Locate the cell with the specified text and output its (X, Y) center coordinate. 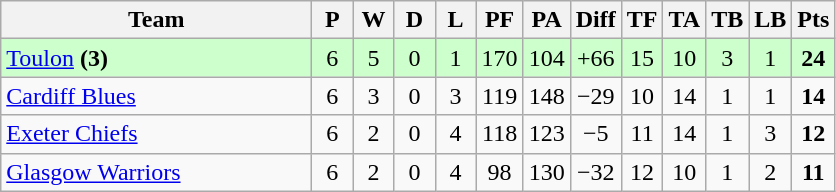
−32 (596, 172)
118 (500, 134)
123 (546, 134)
−29 (596, 96)
119 (500, 96)
104 (546, 58)
P (332, 20)
LB (770, 20)
170 (500, 58)
L (456, 20)
Team (156, 20)
TA (684, 20)
Cardiff Blues (156, 96)
24 (814, 58)
−5 (596, 134)
148 (546, 96)
Glasgow Warriors (156, 172)
TF (642, 20)
5 (374, 58)
TB (728, 20)
98 (500, 172)
D (414, 20)
Diff (596, 20)
W (374, 20)
+66 (596, 58)
Toulon (3) (156, 58)
15 (642, 58)
PA (546, 20)
130 (546, 172)
Exeter Chiefs (156, 134)
Pts (814, 20)
PF (500, 20)
